Locate the cell with the specified text and output its (X, Y) center coordinate. 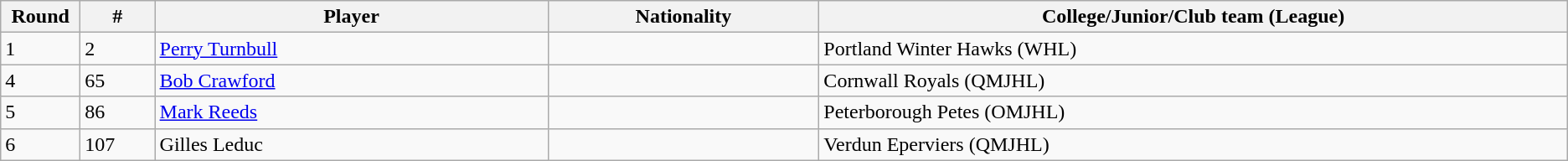
Round (40, 17)
2 (117, 49)
Peterborough Petes (OMJHL) (1193, 112)
Gilles Leduc (352, 144)
Player (352, 17)
# (117, 17)
College/Junior/Club team (League) (1193, 17)
Nationality (683, 17)
5 (40, 112)
6 (40, 144)
Verdun Eperviers (QMJHL) (1193, 144)
Portland Winter Hawks (WHL) (1193, 49)
Mark Reeds (352, 112)
Cornwall Royals (QMJHL) (1193, 80)
Bob Crawford (352, 80)
Perry Turnbull (352, 49)
1 (40, 49)
4 (40, 80)
86 (117, 112)
107 (117, 144)
65 (117, 80)
